Extract the (X, Y) coordinate from the center of the cell holding the provided text.  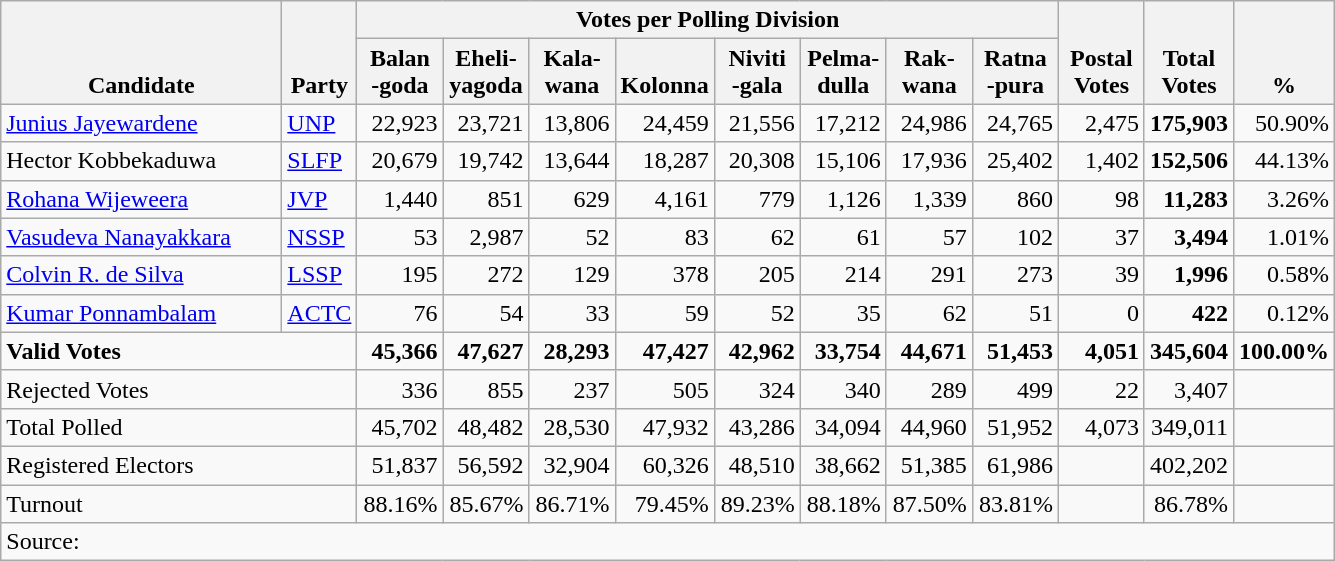
25,402 (1015, 161)
324 (757, 389)
79.45% (664, 503)
11,283 (1188, 199)
UNP (320, 123)
39 (1101, 275)
JVP (320, 199)
20,679 (400, 161)
17,212 (843, 123)
Source: (668, 542)
Hector Kobbekaduwa (142, 161)
47,627 (486, 351)
100.00% (1284, 351)
83 (664, 237)
851 (486, 199)
LSSP (320, 275)
205 (757, 275)
Valid Votes (179, 351)
ACTC (320, 313)
152,506 (1188, 161)
273 (1015, 275)
175,903 (1188, 123)
88.18% (843, 503)
505 (664, 389)
272 (486, 275)
Candidate (142, 52)
779 (757, 199)
Rohana Wijeweera (142, 199)
Vasudeva Nanayakkara (142, 237)
Total Votes (1188, 52)
88.16% (400, 503)
Eheli-yagoda (486, 72)
2,475 (1101, 123)
13,644 (572, 161)
291 (929, 275)
3,494 (1188, 237)
1,996 (1188, 275)
Kala-wana (572, 72)
129 (572, 275)
57 (929, 237)
Balan-goda (400, 72)
51,385 (929, 465)
629 (572, 199)
Niviti-gala (757, 72)
1,402 (1101, 161)
Kumar Ponnambalam (142, 313)
85.67% (486, 503)
21,556 (757, 123)
336 (400, 389)
1,339 (929, 199)
76 (400, 313)
35 (843, 313)
289 (929, 389)
345,604 (1188, 351)
422 (1188, 313)
SLFP (320, 161)
855 (486, 389)
50.90% (1284, 123)
33,754 (843, 351)
43,286 (757, 427)
Registered Electors (179, 465)
3,407 (1188, 389)
22 (1101, 389)
Junius Jayewardene (142, 123)
47,932 (664, 427)
24,765 (1015, 123)
Kolonna (664, 72)
19,742 (486, 161)
1.01% (1284, 237)
0.12% (1284, 313)
214 (843, 275)
53 (400, 237)
61 (843, 237)
340 (843, 389)
32,904 (572, 465)
61,986 (1015, 465)
86.78% (1188, 503)
1,126 (843, 199)
PostalVotes (1101, 52)
Rejected Votes (179, 389)
4,073 (1101, 427)
22,923 (400, 123)
Turnout (179, 503)
34,094 (843, 427)
Colvin R. de Silva (142, 275)
Ratna-pura (1015, 72)
% (1284, 52)
13,806 (572, 123)
378 (664, 275)
98 (1101, 199)
3.26% (1284, 199)
54 (486, 313)
24,986 (929, 123)
Pelma-dulla (843, 72)
860 (1015, 199)
59 (664, 313)
87.50% (929, 503)
45,366 (400, 351)
2,987 (486, 237)
86.71% (572, 503)
37 (1101, 237)
38,662 (843, 465)
499 (1015, 389)
44.13% (1284, 161)
4,051 (1101, 351)
18,287 (664, 161)
Total Polled (179, 427)
56,592 (486, 465)
42,962 (757, 351)
28,293 (572, 351)
45,702 (400, 427)
0.58% (1284, 275)
51,453 (1015, 351)
83.81% (1015, 503)
28,530 (572, 427)
20,308 (757, 161)
44,671 (929, 351)
195 (400, 275)
Party (320, 52)
89.23% (757, 503)
NSSP (320, 237)
47,427 (664, 351)
4,161 (664, 199)
1,440 (400, 199)
15,106 (843, 161)
60,326 (664, 465)
51,837 (400, 465)
51,952 (1015, 427)
24,459 (664, 123)
237 (572, 389)
51 (1015, 313)
102 (1015, 237)
17,936 (929, 161)
402,202 (1188, 465)
349,011 (1188, 427)
Votes per Polling Division (708, 20)
48,482 (486, 427)
0 (1101, 313)
33 (572, 313)
23,721 (486, 123)
48,510 (757, 465)
44,960 (929, 427)
Rak-wana (929, 72)
